Locate the cell with the specified text and output its [X, Y] center coordinate. 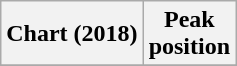
Chart (2018) [72, 34]
Peakposition [189, 34]
